Scan for the cell matching the given text and deliver its [X, Y] coordinate at center. 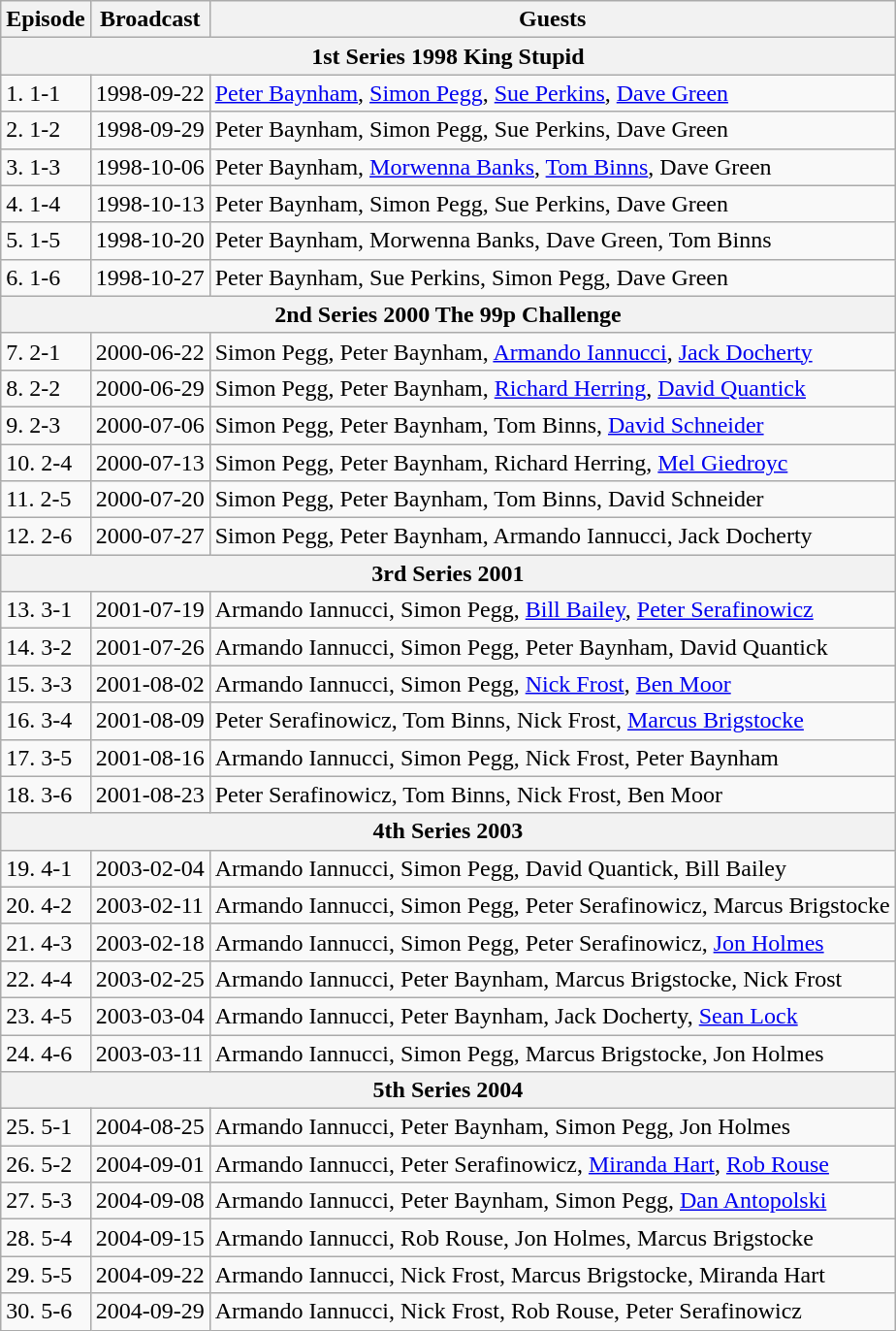
Armando Iannucci, Peter Baynham, Simon Pegg, Jon Holmes [553, 1127]
Guests [553, 19]
14. 3-2 [46, 647]
6. 1-6 [46, 277]
2000-07-13 [149, 463]
2001-07-19 [149, 610]
Peter Serafinowicz, Tom Binns, Nick Frost, Ben Moor [553, 795]
1998-10-13 [149, 204]
2004-08-25 [149, 1127]
2004-09-01 [149, 1164]
3. 1-3 [46, 167]
24. 4-6 [46, 1053]
2003-02-25 [149, 979]
1. 1-1 [46, 93]
Armando Iannucci, Simon Pegg, David Quantick, Bill Bailey [553, 868]
2001-08-23 [149, 795]
2003-02-11 [149, 905]
18. 3-6 [46, 795]
11. 2-5 [46, 500]
Peter Serafinowicz, Tom Binns, Nick Frost, Marcus Brigstocke [553, 721]
13. 3-1 [46, 610]
Peter Baynham, Sue Perkins, Simon Pegg, Dave Green [553, 277]
4th Series 2003 [448, 831]
12. 2-6 [46, 536]
Simon Pegg, Peter Baynham, Richard Herring, Mel Giedroyc [553, 463]
2004-09-08 [149, 1201]
Peter Baynham, Morwenna Banks, Tom Binns, Dave Green [553, 167]
Armando Iannucci, Simon Pegg, Bill Bailey, Peter Serafinowicz [553, 610]
1998-09-29 [149, 130]
Armando Iannucci, Simon Pegg, Marcus Brigstocke, Jon Holmes [553, 1053]
Broadcast [149, 19]
Armando Iannucci, Nick Frost, Marcus Brigstocke, Miranda Hart [553, 1275]
Armando Iannucci, Peter Baynham, Simon Pegg, Dan Antopolski [553, 1201]
1998-10-20 [149, 241]
2000-07-20 [149, 500]
2000-06-22 [149, 351]
Armando Iannucci, Simon Pegg, Nick Frost, Peter Baynham [553, 758]
Armando Iannucci, Peter Serafinowicz, Miranda Hart, Rob Rouse [553, 1164]
2003-02-04 [149, 868]
2001-08-16 [149, 758]
Armando Iannucci, Simon Pegg, Peter Baynham, David Quantick [553, 647]
2003-02-18 [149, 942]
1998-10-27 [149, 277]
25. 5-1 [46, 1127]
1998-10-06 [149, 167]
Episode [46, 19]
8. 2-2 [46, 388]
15. 3-3 [46, 684]
19. 4-1 [46, 868]
29. 5-5 [46, 1275]
2004-09-29 [149, 1312]
26. 5-2 [46, 1164]
4. 1-4 [46, 204]
Peter Baynham, Morwenna Banks, Dave Green, Tom Binns [553, 241]
27. 5-3 [46, 1201]
9. 2-3 [46, 425]
2. 1-2 [46, 130]
Armando Iannucci, Simon Pegg, Peter Serafinowicz, Jon Holmes [553, 942]
Armando Iannucci, Rob Rouse, Jon Holmes, Marcus Brigstocke [553, 1238]
23. 4-5 [46, 1016]
21. 4-3 [46, 942]
5th Series 2004 [448, 1090]
2003-03-11 [149, 1053]
2004-09-15 [149, 1238]
2000-07-27 [149, 536]
22. 4-4 [46, 979]
2003-03-04 [149, 1016]
10. 2-4 [46, 463]
2004-09-22 [149, 1275]
20. 4-2 [46, 905]
Armando Iannucci, Simon Pegg, Peter Serafinowicz, Marcus Brigstocke [553, 905]
2000-06-29 [149, 388]
16. 3-4 [46, 721]
17. 3-5 [46, 758]
1st Series 1998 King Stupid [448, 56]
3rd Series 2001 [448, 573]
Armando Iannucci, Nick Frost, Rob Rouse, Peter Serafinowicz [553, 1312]
5. 1-5 [46, 241]
2001-07-26 [149, 647]
2001-08-02 [149, 684]
7. 2-1 [46, 351]
2nd Series 2000 The 99p Challenge [448, 314]
28. 5-4 [46, 1238]
30. 5-6 [46, 1312]
2001-08-09 [149, 721]
2000-07-06 [149, 425]
Armando Iannucci, Peter Baynham, Marcus Brigstocke, Nick Frost [553, 979]
Armando Iannucci, Peter Baynham, Jack Docherty, Sean Lock [553, 1016]
Simon Pegg, Peter Baynham, Richard Herring, David Quantick [553, 388]
1998-09-22 [149, 93]
Armando Iannucci, Simon Pegg, Nick Frost, Ben Moor [553, 684]
